For the text-containing cell, return its midpoint in [x, y] coordinate format. 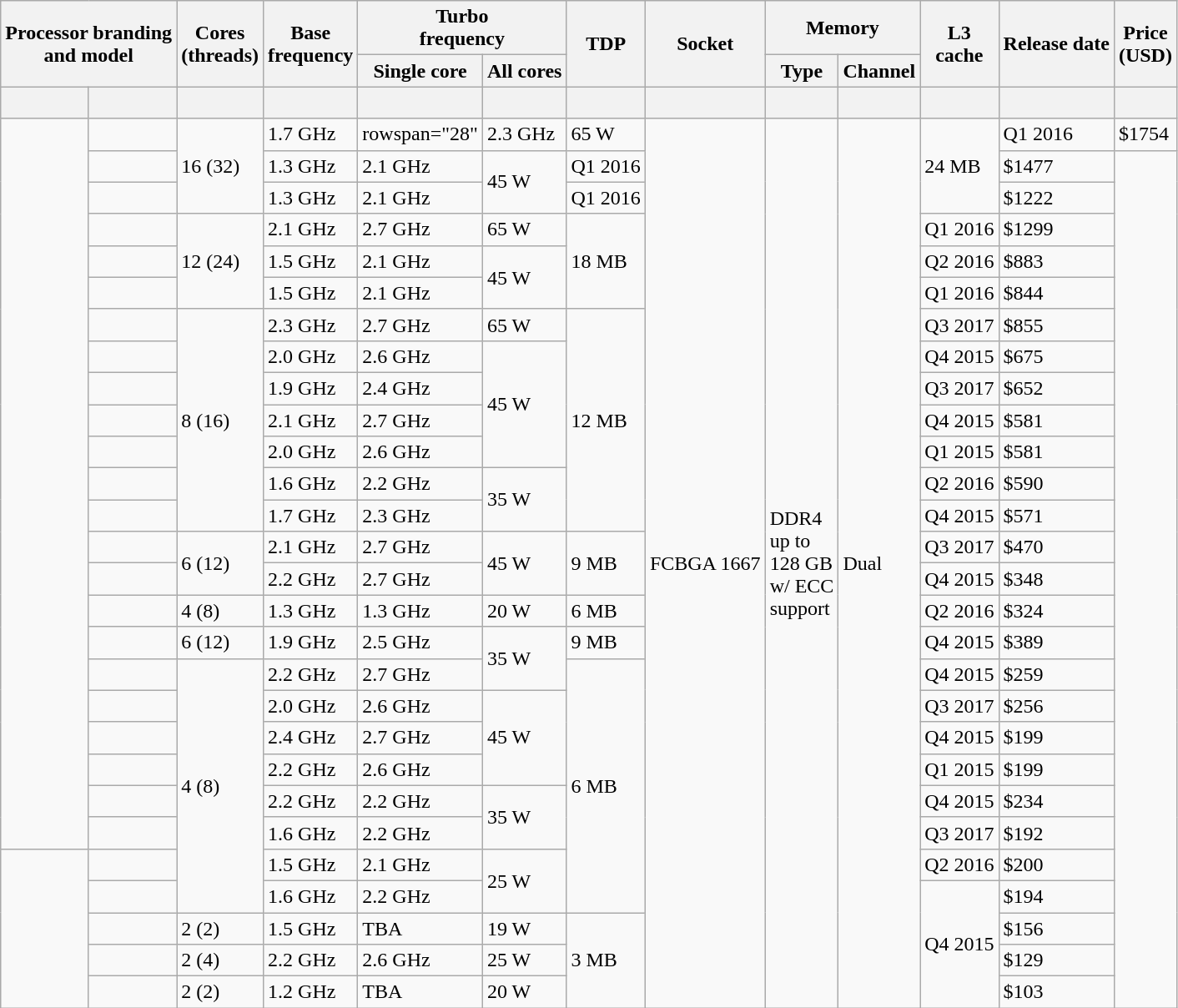
$256 [1056, 706]
$194 [1056, 896]
$156 [1056, 929]
$103 [1056, 992]
$129 [1056, 960]
Memory [843, 28]
TDP [606, 43]
Price(USD) [1145, 43]
Cores(threads) [220, 43]
$200 [1056, 864]
$389 [1056, 643]
8 (16) [220, 420]
24 MB [959, 166]
$348 [1056, 579]
Type [802, 71]
19 W [524, 929]
2 (4) [220, 960]
$844 [1056, 293]
$1299 [1056, 229]
$470 [1056, 547]
2.5 GHz [420, 643]
3 MB [606, 960]
Release date [1056, 43]
$855 [1056, 325]
$324 [1056, 611]
1.2 GHz [310, 992]
$571 [1056, 516]
$590 [1056, 484]
Single core [420, 71]
L3cache [959, 43]
Socket [705, 43]
FCBGA 1667 [705, 563]
rowspan="28" [420, 134]
$1477 [1056, 166]
$675 [1056, 356]
Turbofrequency [462, 28]
$652 [1056, 388]
$259 [1056, 674]
All cores [524, 71]
DDR4up to128 GBw/ ECCsupport [802, 563]
16 (32) [220, 166]
Channel [879, 71]
18 MB [606, 261]
12 (24) [220, 261]
$1222 [1056, 198]
$883 [1056, 261]
Basefrequency [310, 43]
$234 [1056, 801]
12 MB [606, 420]
Processor brandingand model [88, 43]
$192 [1056, 833]
Dual [879, 563]
$1754 [1145, 134]
